Capture the cell that displays the provided text and extract its (x, y) central coordinate. 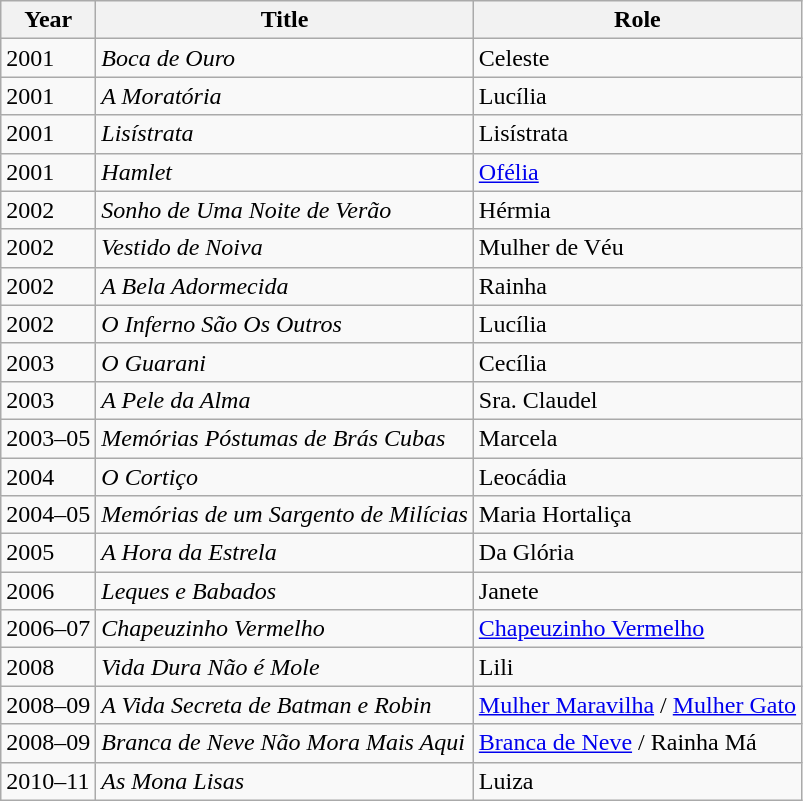
Branca de Neve Não Mora Mais Aqui (284, 743)
2004–05 (48, 515)
Role (637, 20)
Boca de Ouro (284, 58)
Ofélia (637, 172)
Lili (637, 667)
2008 (48, 667)
2004 (48, 477)
Memórias de um Sargento de Milícias (284, 515)
Vestido de Noiva (284, 248)
As Mona Lisas (284, 781)
Luiza (637, 781)
2010–11 (48, 781)
O Cortiço (284, 477)
A Pele da Alma (284, 400)
Cecília (637, 362)
A Hora da Estrela (284, 553)
Marcela (637, 438)
O Inferno São Os Outros (284, 324)
2005 (48, 553)
2003–05 (48, 438)
A Moratória (284, 96)
Rainha (637, 286)
A Bela Adormecida (284, 286)
Janete (637, 591)
Leocádia (637, 477)
Sra. Claudel (637, 400)
2006 (48, 591)
Title (284, 20)
Maria Hortaliça (637, 515)
Vida Dura Não é Mole (284, 667)
Memórias Póstumas de Brás Cubas (284, 438)
Hérmia (637, 210)
O Guarani (284, 362)
Branca de Neve / Rainha Má (637, 743)
Year (48, 20)
Mulher de Véu (637, 248)
Mulher Maravilha / Mulher Gato (637, 705)
Hamlet (284, 172)
Sonho de Uma Noite de Verão (284, 210)
A Vida Secreta de Batman e Robin (284, 705)
Da Glória (637, 553)
Leques e Babados (284, 591)
Celeste (637, 58)
2006–07 (48, 629)
